Scan for the cell matching the given text and deliver its (X, Y) coordinate at center. 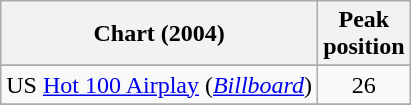
Peakposition (364, 34)
Chart (2004) (160, 34)
US Hot 100 Airplay (Billboard) (160, 85)
26 (364, 85)
